Determine the [x, y] coordinate at the center of the cell enclosing the given text.  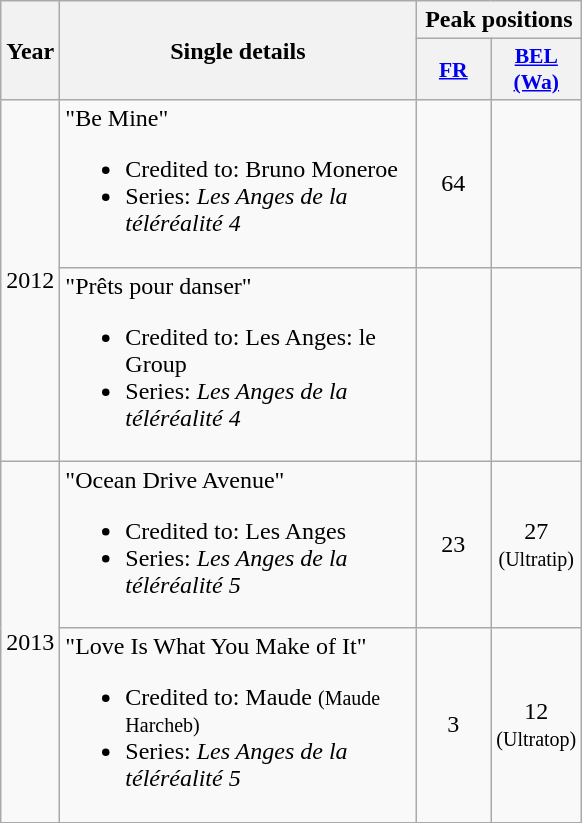
27 (Ultratip) [536, 544]
"Love Is What You Make of It"Credited to: Maude (Maude Harcheb)Series: Les Anges de la téléréalité 5 [238, 725]
2013 [30, 642]
FR [454, 70]
"Ocean Drive Avenue"Credited to: Les AngesSeries: Les Anges de la téléréalité 5 [238, 544]
12 (Ultratop) [536, 725]
64 [454, 184]
BEL (Wa) [536, 70]
3 [454, 725]
Year [30, 50]
Single details [238, 50]
"Prêts pour danser"Credited to: Les Anges: le GroupSeries: Les Anges de la téléréalité 4 [238, 364]
Peak positions [499, 20]
2012 [30, 280]
23 [454, 544]
"Be Mine"Credited to: Bruno MoneroeSeries: Les Anges de la téléréalité 4 [238, 184]
